Search for the cell housing the specified text and yield its [X, Y] center coordinate. 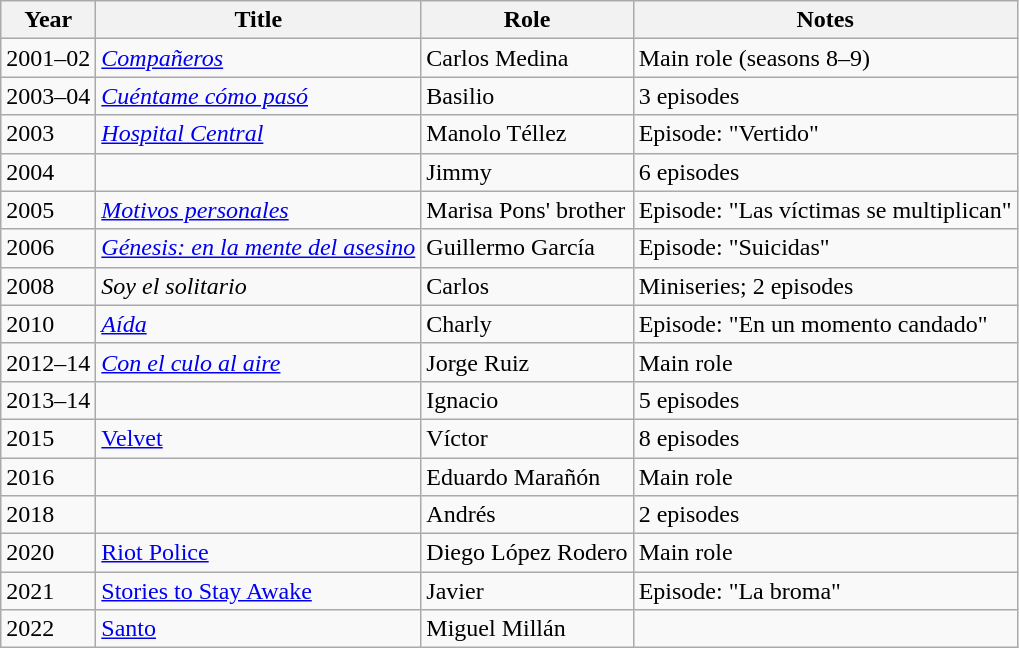
Ignacio [527, 400]
Eduardo Marañón [527, 477]
2022 [48, 629]
Diego López Rodero [527, 553]
Episode: "La broma" [825, 591]
6 episodes [825, 172]
2015 [48, 438]
2018 [48, 515]
Episode: "Las víctimas se multiplican" [825, 210]
Year [48, 20]
2012–14 [48, 362]
2010 [48, 324]
Génesis: en la mente del asesino [258, 248]
Cuéntame cómo pasó [258, 96]
Javier [527, 591]
Compañeros [258, 58]
2021 [48, 591]
2008 [48, 286]
2003–04 [48, 96]
2005 [48, 210]
Jimmy [527, 172]
Miguel Millán [527, 629]
Episode: "En un momento candado" [825, 324]
Víctor [527, 438]
Velvet [258, 438]
2006 [48, 248]
Guillermo García [527, 248]
2020 [48, 553]
Notes [825, 20]
Main role (seasons 8–9) [825, 58]
3 episodes [825, 96]
Motivos personales [258, 210]
Manolo Téllez [527, 134]
2016 [48, 477]
Title [258, 20]
2 episodes [825, 515]
Andrés [527, 515]
8 episodes [825, 438]
Santo [258, 629]
Carlos [527, 286]
Jorge Ruiz [527, 362]
Episode: "Vertido" [825, 134]
Carlos Medina [527, 58]
Con el culo al aire [258, 362]
5 episodes [825, 400]
Episode: "Suicidas" [825, 248]
2001–02 [48, 58]
Marisa Pons' brother [527, 210]
Basilio [527, 96]
Aída [258, 324]
Hospital Central [258, 134]
Miniseries; 2 episodes [825, 286]
2013–14 [48, 400]
Stories to Stay Awake [258, 591]
Soy el solitario [258, 286]
Role [527, 20]
2003 [48, 134]
2004 [48, 172]
Charly [527, 324]
Riot Police [258, 553]
